Determine the [X, Y] coordinate at the center of the cell enclosing the given text.  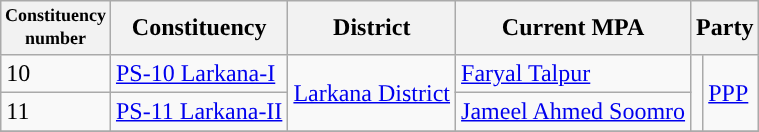
Jameel Ahmed Soomro [574, 111]
Current MPA [574, 28]
District [372, 28]
PS-10 Larkana-I [198, 73]
Party [725, 28]
Constituency [198, 28]
Faryal Talpur [574, 73]
Larkana District [372, 92]
11 [56, 111]
10 [56, 73]
PPP [731, 92]
Constituency number [56, 28]
PS-11 Larkana-II [198, 111]
